Locate the cell with the specified text and output its [x, y] center coordinate. 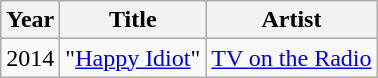
Artist [292, 20]
2014 [30, 58]
Title [133, 20]
"Happy Idiot" [133, 58]
Year [30, 20]
TV on the Radio [292, 58]
